Find where the given text appears and provide that cell's center as (x, y) coordinate. 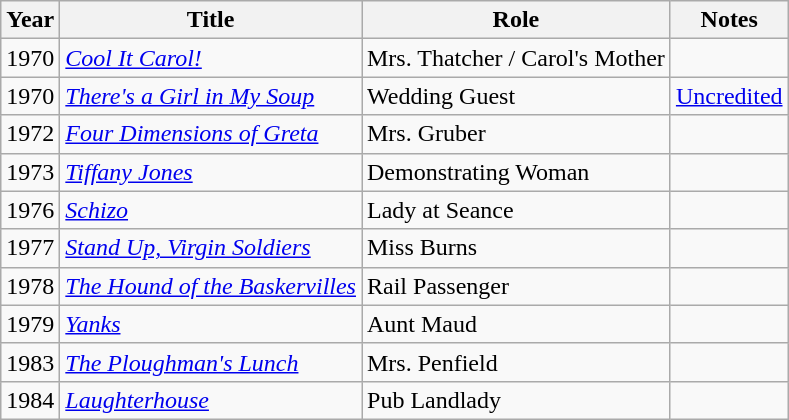
Tiffany Jones (211, 172)
Uncredited (729, 96)
1978 (30, 286)
Stand Up, Virgin Soldiers (211, 248)
Schizo (211, 210)
Wedding Guest (516, 96)
There's a Girl in My Soup (211, 96)
Mrs. Gruber (516, 134)
Rail Passenger (516, 286)
Demonstrating Woman (516, 172)
Role (516, 20)
Cool It Carol! (211, 58)
1972 (30, 134)
1977 (30, 248)
1983 (30, 362)
Aunt Maud (516, 324)
Year (30, 20)
1979 (30, 324)
1973 (30, 172)
Pub Landlady (516, 400)
Lady at Seance (516, 210)
1984 (30, 400)
Notes (729, 20)
1976 (30, 210)
Mrs. Penfield (516, 362)
Laughterhouse (211, 400)
The Hound of the Baskervilles (211, 286)
Yanks (211, 324)
Title (211, 20)
The Ploughman's Lunch (211, 362)
Four Dimensions of Greta (211, 134)
Mrs. Thatcher / Carol's Mother (516, 58)
Miss Burns (516, 248)
